Pinpoint the cell where the given text exists, returning its (x, y) midpoint coordinate. 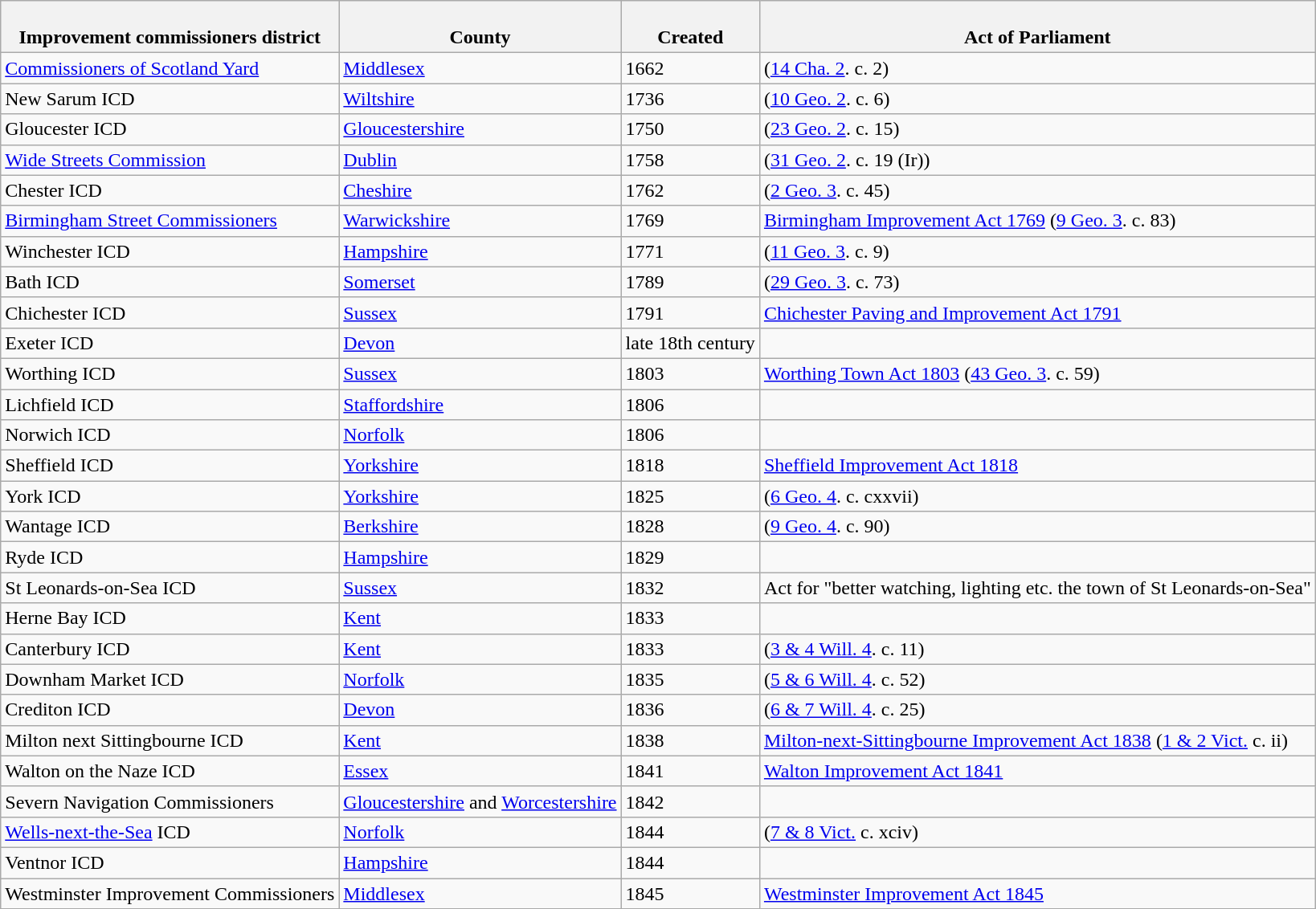
1736 (690, 99)
Crediton ICD (170, 710)
Wiltshire (480, 99)
1829 (690, 557)
(2 Geo. 3. c. 45) (1037, 190)
Gloucestershire and Worcestershire (480, 801)
Worthing ICD (170, 373)
Herne Bay ICD (170, 618)
(6 & 7 Will. 4. c. 25) (1037, 710)
Milton-next-Sittingbourne Improvement Act 1838 (1 & 2 Vict. c. ii) (1037, 740)
1750 (690, 129)
1803 (690, 373)
1828 (690, 527)
1841 (690, 771)
Staffordshire (480, 404)
Exeter ICD (170, 343)
1762 (690, 190)
1845 (690, 894)
Sheffield ICD (170, 466)
(3 & 4 Will. 4. c. 11) (1037, 649)
Dublin (480, 160)
(7 & 8 Vict. c. xciv) (1037, 832)
Improvement commissioners district (170, 27)
County (480, 27)
Sheffield Improvement Act 1818 (1037, 466)
Westminster Improvement Commissioners (170, 894)
1662 (690, 68)
Essex (480, 771)
Wells-next-the-Sea ICD (170, 832)
Severn Navigation Commissioners (170, 801)
Winchester ICD (170, 251)
Canterbury ICD (170, 649)
(6 Geo. 4. c. cxxvii) (1037, 496)
1836 (690, 710)
(11 Geo. 3. c. 9) (1037, 251)
Worthing Town Act 1803 (43 Geo. 3. c. 59) (1037, 373)
York ICD (170, 496)
Wide Streets Commission (170, 160)
(14 Cha. 2. c. 2) (1037, 68)
(10 Geo. 2. c. 6) (1037, 99)
1838 (690, 740)
Birmingham Street Commissioners (170, 221)
Ryde ICD (170, 557)
Milton next Sittingbourne ICD (170, 740)
Gloucestershire (480, 129)
1791 (690, 312)
Cheshire (480, 190)
(23 Geo. 2. c. 15) (1037, 129)
Lichfield ICD (170, 404)
1818 (690, 466)
Downham Market ICD (170, 679)
Created (690, 27)
Chester ICD (170, 190)
Ventnor ICD (170, 862)
Act for "better watching, lighting etc. the town of St Leonards-on-Sea" (1037, 588)
Birmingham Improvement Act 1769 (9 Geo. 3. c. 83) (1037, 221)
Somerset (480, 282)
1832 (690, 588)
1835 (690, 679)
Walton Improvement Act 1841 (1037, 771)
1771 (690, 251)
1825 (690, 496)
(5 & 6 Will. 4. c. 52) (1037, 679)
1758 (690, 160)
Chichester ICD (170, 312)
Warwickshire (480, 221)
St Leonards-on-Sea ICD (170, 588)
(9 Geo. 4. c. 90) (1037, 527)
Wantage ICD (170, 527)
Commissioners of Scotland Yard (170, 68)
Westminster Improvement Act 1845 (1037, 894)
Chichester Paving and Improvement Act 1791 (1037, 312)
Bath ICD (170, 282)
late 18th century (690, 343)
New Sarum ICD (170, 99)
1789 (690, 282)
(29 Geo. 3. c. 73) (1037, 282)
Berkshire (480, 527)
1769 (690, 221)
Act of Parliament (1037, 27)
(31 Geo. 2. c. 19 (Ir)) (1037, 160)
Gloucester ICD (170, 129)
1842 (690, 801)
Norwich ICD (170, 435)
Walton on the Naze ICD (170, 771)
